Scan for the cell matching the given text and deliver its [x, y] coordinate at center. 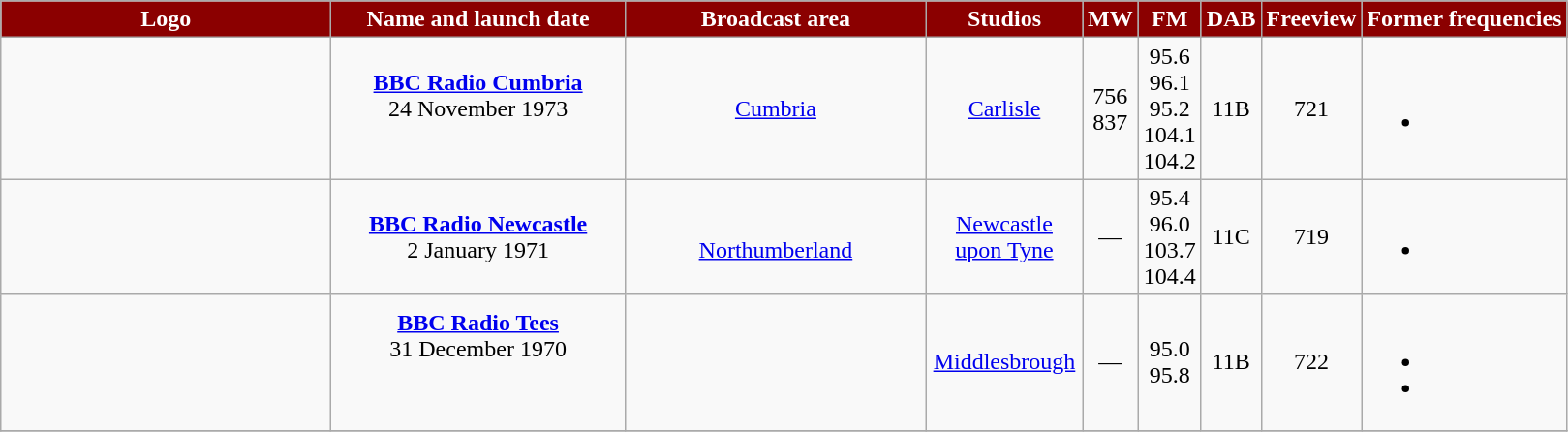
BBC Radio Cumbria24 November 1973 [478, 108]
Broadcast area [775, 19]
Northumberland [775, 236]
721 [1311, 108]
722 [1311, 362]
756837 [1111, 108]
Logo [167, 19]
Newcastle upon Tyne [1003, 236]
Middlesbrough [1003, 362]
MW [1111, 19]
BBC Radio Tees31 December 1970 [478, 362]
Freeview [1311, 19]
Cumbria [775, 108]
95.095.8 [1170, 362]
FM [1170, 19]
11C [1231, 236]
719 [1311, 236]
Former frequencies [1464, 19]
DAB [1231, 19]
Carlisle [1003, 108]
Name and launch date [478, 19]
95.696.195.2104.1104.2 [1170, 108]
95.496.0103.7104.4 [1170, 236]
BBC Radio Newcastle2 January 1971 [478, 236]
Studios [1003, 19]
